Return the [x, y] coordinate for the center point of the cell that contains the specified text.  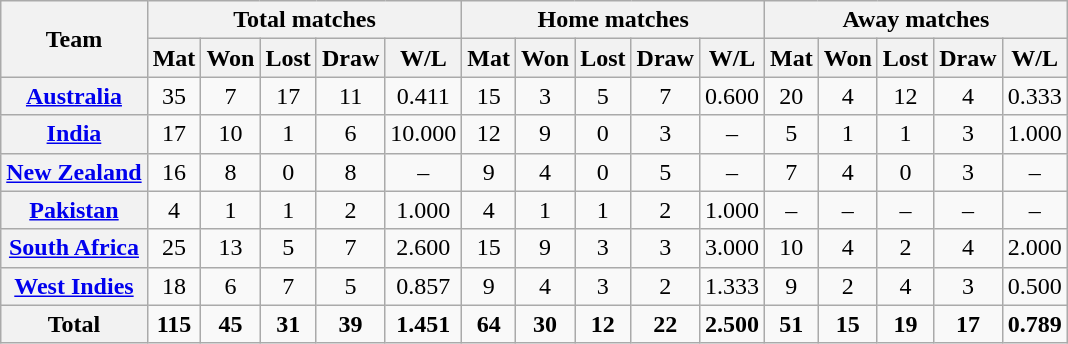
0.789 [1034, 324]
11 [350, 96]
13 [230, 248]
0.411 [424, 96]
0.857 [424, 286]
115 [174, 324]
35 [174, 96]
20 [792, 96]
Total [74, 324]
30 [546, 324]
0.500 [1034, 286]
19 [905, 324]
39 [350, 324]
Team [74, 39]
18 [174, 286]
New Zealand [74, 172]
16 [174, 172]
Total matches [304, 20]
31 [288, 324]
45 [230, 324]
2.000 [1034, 248]
India [74, 134]
25 [174, 248]
0.600 [732, 96]
South Africa [74, 248]
2.500 [732, 324]
Home matches [614, 20]
2.600 [424, 248]
64 [489, 324]
10.000 [424, 134]
0.333 [1034, 96]
Pakistan [74, 210]
Away matches [916, 20]
Australia [74, 96]
3.000 [732, 248]
1.451 [424, 324]
51 [792, 324]
1.333 [732, 286]
22 [665, 324]
West Indies [74, 286]
